Locate the cell with the specified text and output its (X, Y) center coordinate. 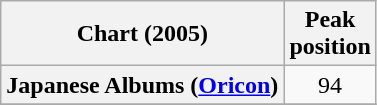
Peakposition (330, 34)
Japanese Albums (Oricon) (142, 85)
Chart (2005) (142, 34)
94 (330, 85)
